Search for the cell housing the specified text and yield its [x, y] center coordinate. 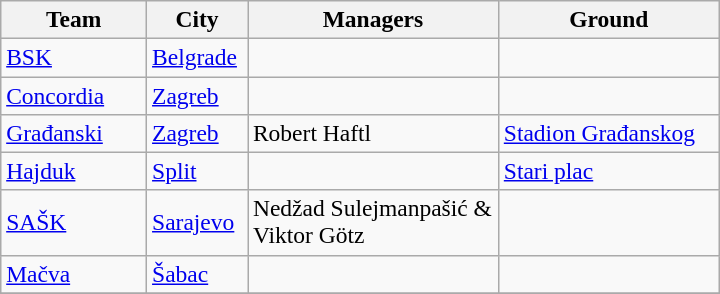
Stadion Građanskog [608, 133]
Managers [374, 19]
Robert Haftl [374, 133]
SAŠK [74, 222]
Concordia [74, 95]
Mačva [74, 274]
Nedžad Sulejmanpašić & Viktor Götz [374, 222]
Sarajevo [198, 222]
Team [74, 19]
Hajduk [74, 171]
BSK [74, 57]
Građanski [74, 133]
Stari plac [608, 171]
Šabac [198, 274]
Ground [608, 19]
Split [198, 171]
City [198, 19]
Belgrade [198, 57]
